Capture the cell that displays the provided text and extract its [x, y] central coordinate. 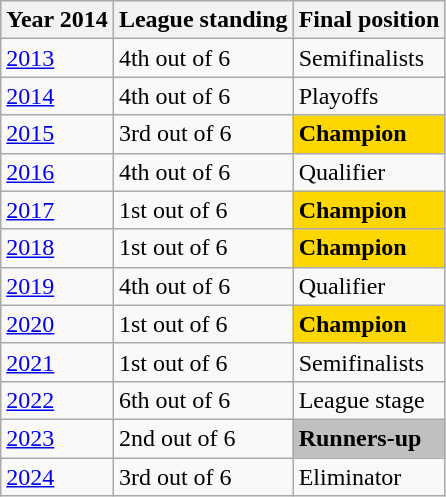
6th out of 6 [203, 400]
2020 [58, 324]
2023 [58, 438]
Eliminator [369, 477]
League stage [369, 400]
Year 2014 [58, 20]
2022 [58, 400]
League standing [203, 20]
2018 [58, 248]
2019 [58, 286]
2013 [58, 58]
2014 [58, 96]
Playoffs [369, 96]
Runners-up [369, 438]
Final position [369, 20]
2016 [58, 172]
2017 [58, 210]
2nd out of 6 [203, 438]
2015 [58, 134]
2021 [58, 362]
2024 [58, 477]
